Search for the cell housing the specified text and yield its (X, Y) center coordinate. 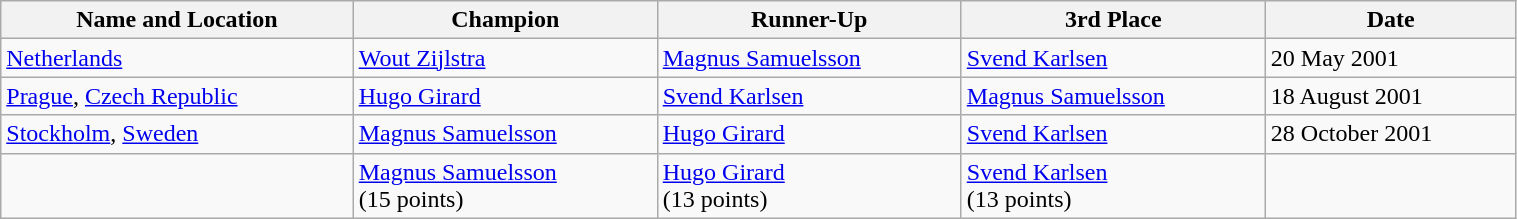
Name and Location (177, 20)
Netherlands (177, 58)
Date (1390, 20)
Prague, Czech Republic (177, 96)
Runner-Up (809, 20)
28 October 2001 (1390, 134)
Svend Karlsen (13 points) (1113, 186)
Stockholm, Sweden (177, 134)
Wout Zijlstra (505, 58)
Hugo Girard (13 points) (809, 186)
Magnus Samuelsson (15 points) (505, 186)
20 May 2001 (1390, 58)
3rd Place (1113, 20)
18 August 2001 (1390, 96)
Champion (505, 20)
